Output the [X, Y] coordinate of the center of the cell containing the given text.  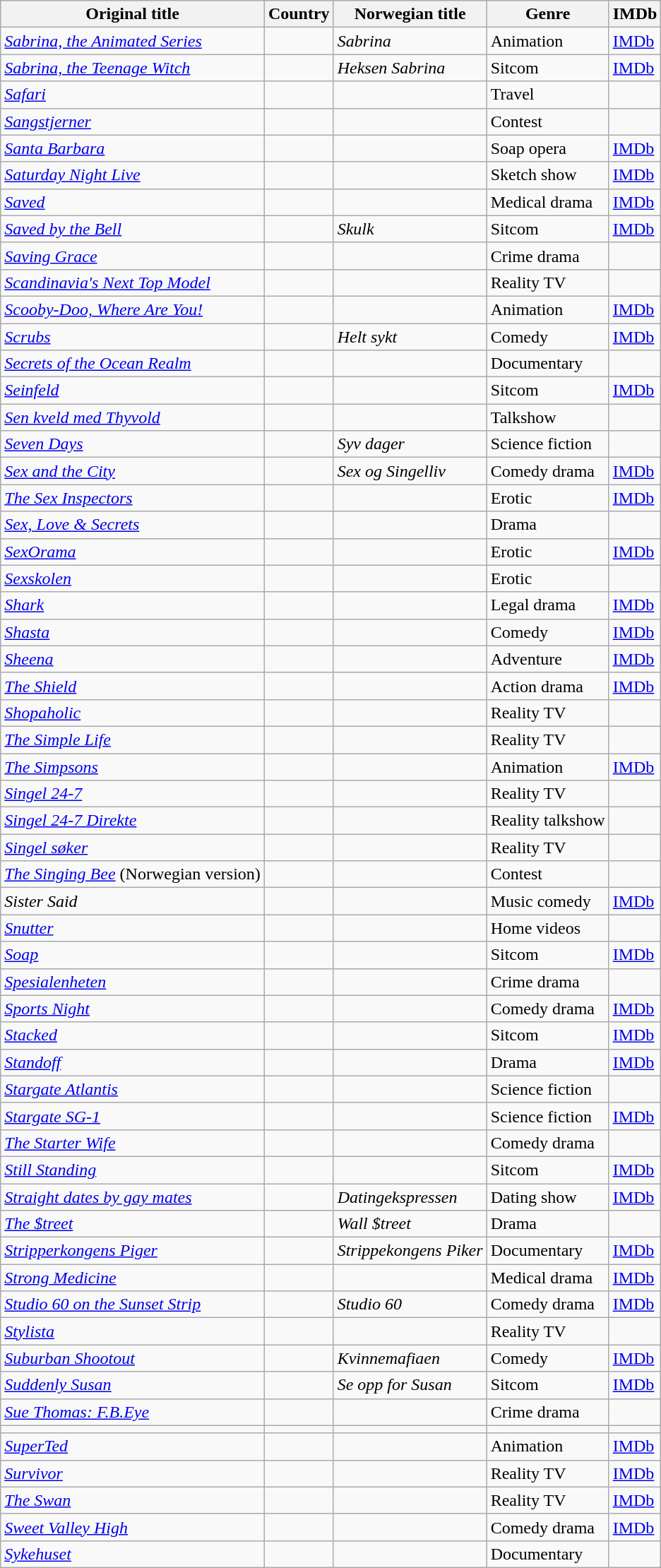
Straight dates by gay mates [133, 1197]
Legal drama [548, 605]
Skulk [410, 229]
Stripperkongens Piger [133, 1251]
Scandinavia's Next Top Model [133, 283]
The Sex Inspectors [133, 498]
Norwegian title [410, 14]
Saved by the Bell [133, 229]
SexOrama [133, 552]
Saving Grace [133, 256]
Original title [133, 14]
Safari [133, 95]
Datingekspressen [410, 1197]
Sykehuset [133, 1554]
The $treet [133, 1224]
Singel 24-7 [133, 794]
Shark [133, 605]
Travel [548, 95]
Snutter [133, 928]
Sex and the City [133, 471]
Studio 60 [410, 1305]
Sangstjerner [133, 121]
Sister Said [133, 901]
Stacked [133, 1035]
SuperTed [133, 1447]
Music comedy [548, 901]
Sketch show [548, 175]
Se opp for Susan [410, 1385]
Sex og Singelliv [410, 471]
Santa Barbara [133, 148]
Stargate Atlantis [133, 1089]
Country [299, 14]
Sports Night [133, 1009]
Scrubs [133, 337]
Studio 60 on the Sunset Strip [133, 1305]
Secrets of the Ocean Realm [133, 364]
Scooby-Doo, Where Are You! [133, 309]
Heksen Sabrina [410, 68]
Singel 24-7 Direkte [133, 821]
The Simple Life [133, 740]
Strong Medicine [133, 1278]
The Simpsons [133, 766]
Standoff [133, 1062]
The Singing Bee (Norwegian version) [133, 874]
Strippekongens Piker [410, 1251]
Adventure [548, 659]
Spesialenheten [133, 982]
Saturday Night Live [133, 175]
Genre [548, 14]
Soap [133, 955]
Home videos [548, 928]
Seinfeld [133, 391]
Singel søker [133, 848]
Talkshow [548, 417]
Action drama [548, 686]
Sex, Love & Secrets [133, 525]
Sexskolen [133, 578]
Shasta [133, 632]
Wall $treet [410, 1224]
Syv dager [410, 444]
Soap opera [548, 148]
Stargate SG-1 [133, 1116]
Suddenly Susan [133, 1385]
Dating show [548, 1197]
Reality talkshow [548, 821]
Stylista [133, 1331]
Sabrina, the Teenage Witch [133, 68]
The Swan [133, 1500]
Sue Thomas: F.B.Eye [133, 1412]
Sen kveld med Thyvold [133, 417]
Sabrina, the Animated Series [133, 41]
Sheena [133, 659]
Suburban Shootout [133, 1358]
Survivor [133, 1473]
Shopaholic [133, 713]
The Shield [133, 686]
The Starter Wife [133, 1143]
Sweet Valley High [133, 1527]
Helt sykt [410, 337]
Kvinnemafiaen [410, 1358]
Seven Days [133, 444]
Saved [133, 202]
Sabrina [410, 41]
Still Standing [133, 1170]
